Output the (x, y) coordinate of the center of the cell containing the given text.  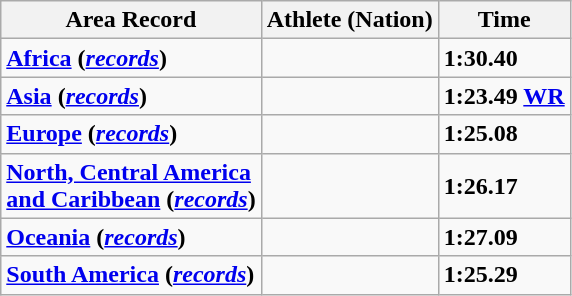
Athlete (Nation) (350, 20)
1:23.49 WR (504, 96)
Area Record (131, 20)
1:30.40 (504, 58)
Time (504, 20)
1:25.29 (504, 275)
Oceania (records) (131, 237)
Asia (records) (131, 96)
1:27.09 (504, 237)
North, Central Americaand Caribbean (records) (131, 186)
Africa (records) (131, 58)
South America (records) (131, 275)
Europe (records) (131, 134)
1:25.08 (504, 134)
1:26.17 (504, 186)
